Provide the [X, Y] coordinate of the cell's center where the given text is located.  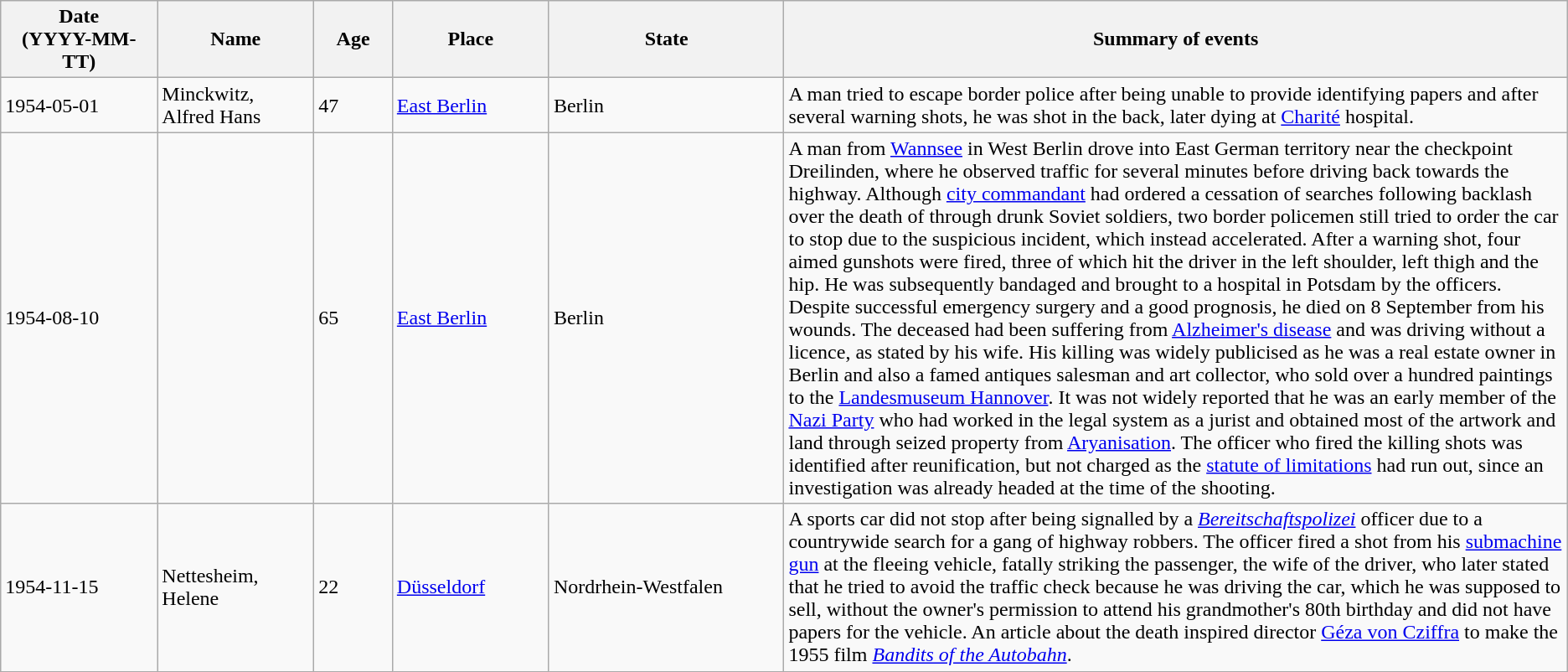
Place [471, 39]
Minckwitz, Alfred Hans [236, 106]
Düsseldorf [471, 587]
1954-05-01 [79, 106]
Age [353, 39]
Date(YYYY-MM-TT) [79, 39]
1954-11-15 [79, 587]
Summary of events [1176, 39]
Name [236, 39]
Nordrhein-Westfalen [667, 587]
State [667, 39]
Nettesheim, Helene [236, 587]
22 [353, 587]
65 [353, 318]
1954-08-10 [79, 318]
47 [353, 106]
